Find where the given text appears and provide that cell's center as [X, Y] coordinate. 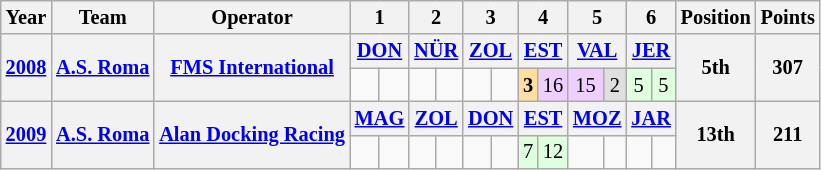
NÜR [436, 51]
12 [553, 152]
MAG [380, 118]
Operator [252, 17]
16 [553, 85]
JER [650, 51]
2008 [26, 68]
VAL [597, 51]
1 [380, 17]
MOZ [597, 118]
2009 [26, 134]
Team [102, 17]
15 [586, 85]
307 [788, 68]
6 [650, 17]
JAR [650, 118]
13th [716, 134]
5th [716, 68]
7 [528, 152]
Year [26, 17]
FMS International [252, 68]
Position [716, 17]
211 [788, 134]
Points [788, 17]
Alan Docking Racing [252, 134]
4 [543, 17]
